Identify which cell holds the provided text, then report its (x, y) central coordinate. 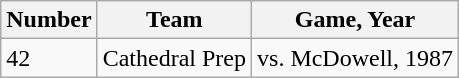
42 (49, 58)
vs. McDowell, 1987 (356, 58)
Game, Year (356, 20)
Number (49, 20)
Cathedral Prep (174, 58)
Team (174, 20)
